Determine the (X, Y) coordinate at the center of the cell enclosing the given text.  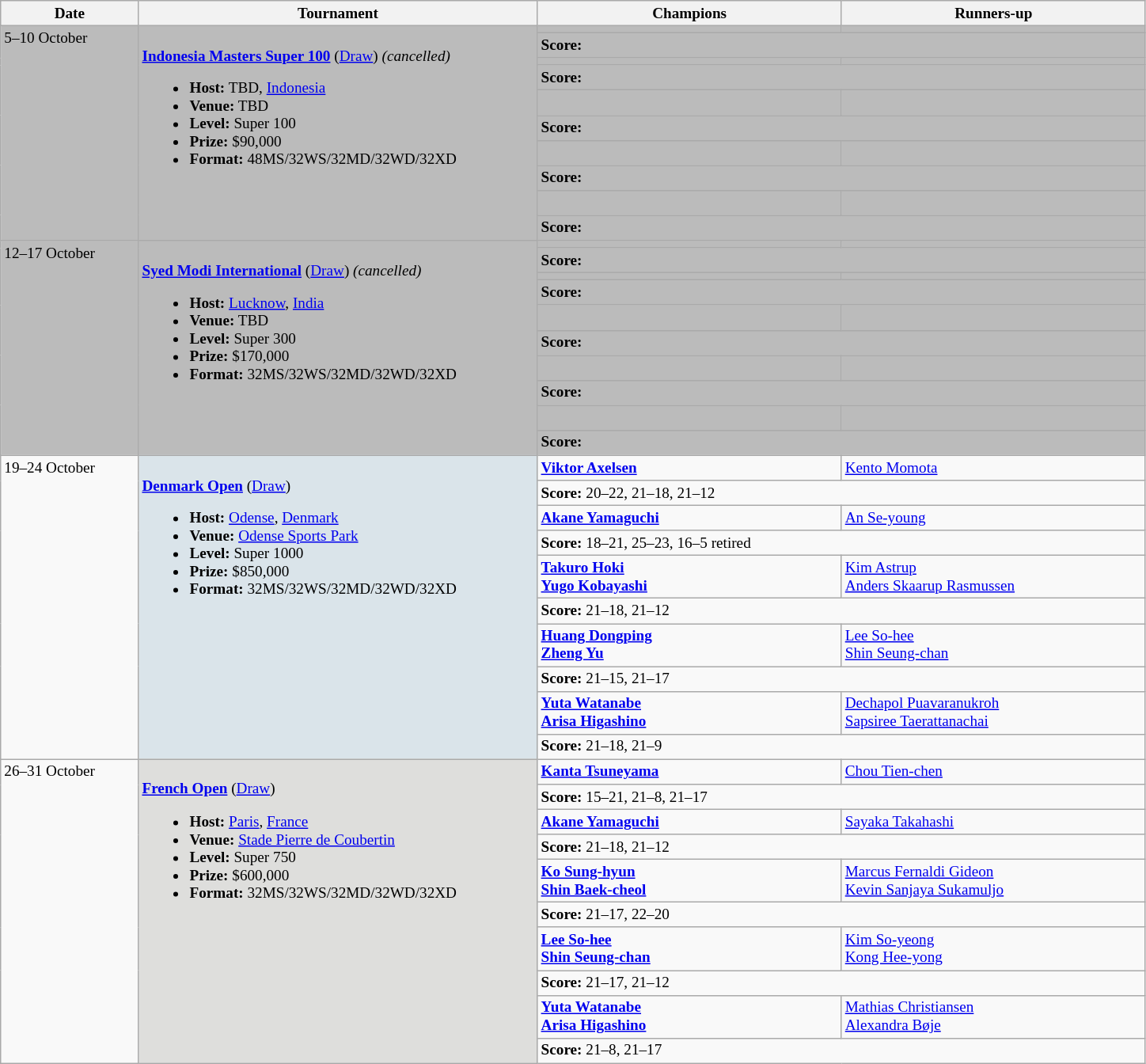
26–31 October (70, 911)
Kanta Tsuneyama (689, 772)
Score: 21–17, 21–12 (841, 982)
Score: 18–21, 25–23, 16–5 retired (841, 543)
Kim Astrup Anders Skaarup Rasmussen (993, 577)
Score: 15–21, 21–8, 21–17 (841, 797)
French Open (Draw)Host: Paris, FranceVenue: Stade Pierre de CoubertinLevel: Super 750Prize: $600,000Format: 32MS/32WS/32MD/32WD/32XD (338, 911)
Huang Dongping Zheng Yu (689, 644)
5–10 October (70, 133)
Mathias Christiansen Alexandra Bøje (993, 1016)
An Se-young (993, 518)
Dechapol Puavaranukroh Sapsiree Taerattanachai (993, 712)
Viktor Axelsen (689, 468)
Score: 20–22, 21–18, 21–12 (841, 493)
Date (70, 13)
Denmark Open (Draw)Host: Odense, DenmarkVenue: Odense Sports ParkLevel: Super 1000Prize: $850,000Format: 32MS/32WS/32MD/32WD/32XD (338, 607)
Kento Momota (993, 468)
Tournament (338, 13)
Runners-up (993, 13)
Indonesia Masters Super 100 (Draw) (cancelled)Host: TBD, IndonesiaVenue: TBDLevel: Super 100Prize: $90,000Format: 48MS/32WS/32MD/32WD/32XD (338, 133)
Chou Tien-chen (993, 772)
Ko Sung-hyun Shin Baek-cheol (689, 880)
Score: 21–18, 21–9 (841, 747)
Kim So-yeong Kong Hee-yong (993, 948)
12–17 October (70, 348)
Score: 21–17, 22–20 (841, 915)
Takuro Hoki Yugo Kobayashi (689, 577)
Champions (689, 13)
Marcus Fernaldi Gideon Kevin Sanjaya Sukamuljo (993, 880)
19–24 October (70, 607)
Syed Modi International (Draw) (cancelled)Host: Lucknow, IndiaVenue: TBDLevel: Super 300Prize: $170,000Format: 32MS/32WS/32MD/32WD/32XD (338, 348)
Sayaka Takahashi (993, 822)
Score: 21–8, 21–17 (841, 1051)
Score: 21–15, 21–17 (841, 678)
